From the cell containing the given text, extract its center point as (x, y) coordinate. 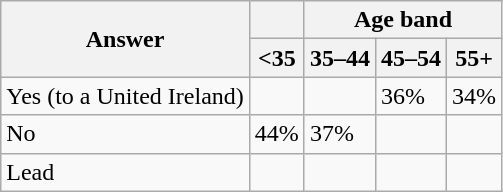
37% (340, 134)
No (126, 134)
Answer (126, 39)
<35 (276, 58)
44% (276, 134)
45–54 (410, 58)
Lead (126, 172)
Yes (to a United Ireland) (126, 96)
36% (410, 96)
Age band (402, 20)
55+ (474, 58)
35–44 (340, 58)
34% (474, 96)
